Provide the [X, Y] coordinate of the cell's center where the given text is located.  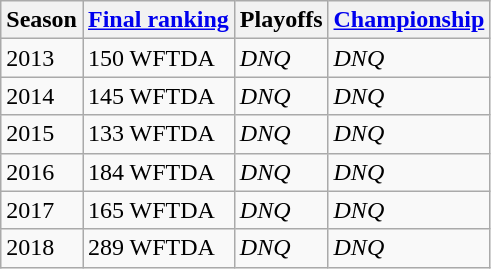
2015 [42, 134]
Final ranking [158, 20]
145 WFTDA [158, 96]
Season [42, 20]
184 WFTDA [158, 172]
289 WFTDA [158, 248]
2014 [42, 96]
2017 [42, 210]
2016 [42, 172]
150 WFTDA [158, 58]
165 WFTDA [158, 210]
2013 [42, 58]
2018 [42, 248]
Playoffs [281, 20]
Championship [409, 20]
133 WFTDA [158, 134]
